Scan for the cell matching the given text and deliver its [x, y] coordinate at center. 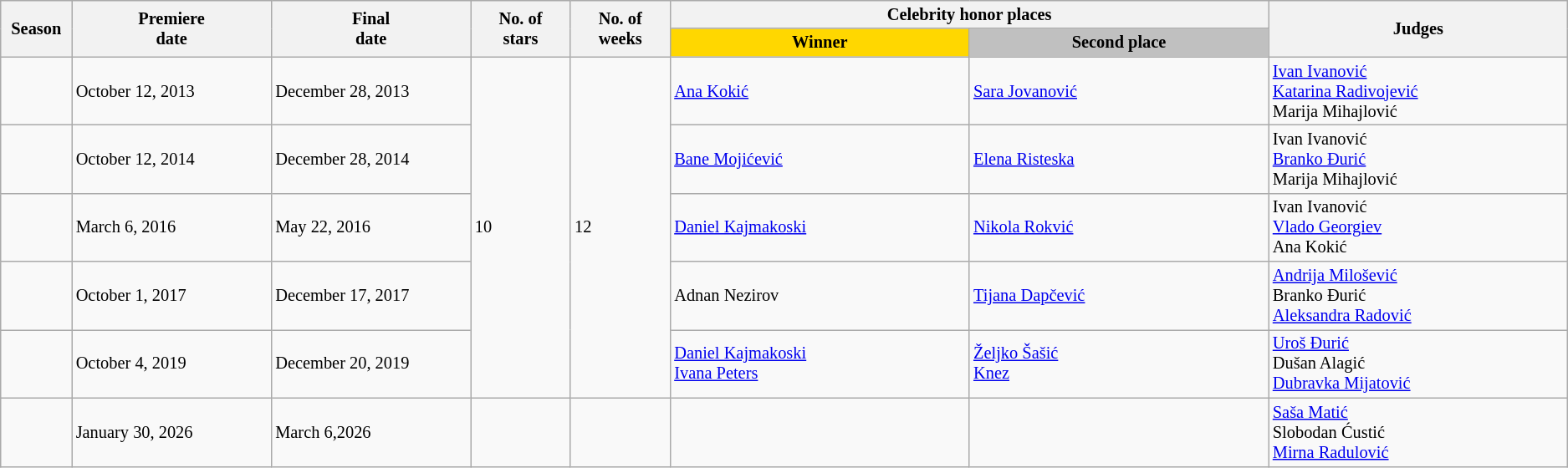
Željko ŠašićKnez [1119, 364]
December 28, 2013 [371, 91]
Sara Jovanović [1119, 91]
March 6,2026 [371, 432]
Ana Kokić [820, 91]
Elena Risteska [1119, 159]
Premiere date [172, 28]
Adnan Nezirov [820, 296]
No. ofweeks [621, 28]
May 22, 2016 [371, 227]
Ivan IvanovićKatarina RadivojevićMarija Mihajlović [1418, 91]
Tijana Dapčević [1119, 296]
Second place [1119, 43]
October 4, 2019 [172, 364]
October 1, 2017 [172, 296]
12 [621, 227]
December 20, 2019 [371, 364]
Ivan IvanovićBranko ĐurićMarija Mihajlović [1418, 159]
March 6, 2016 [172, 227]
Season [37, 28]
October 12, 2014 [172, 159]
Daniel Kajmakoski [820, 227]
Ivan IvanovićVlado GeorgievAna Kokić [1418, 227]
October 12, 2013 [172, 91]
December 17, 2017 [371, 296]
Judges [1418, 28]
Daniel KajmakoskiIvana Peters [820, 364]
Andrija MiloševićBranko ĐurićAleksandra Radović [1418, 296]
Nikola Rokvić [1119, 227]
Celebrity honor places [969, 14]
January 30, 2026 [172, 432]
Final date [371, 28]
Saša MatićSlobodan ĆustićMirna Radulović [1418, 432]
Uroš ĐurićDušan AlagićDubravka Mijatović [1418, 364]
10 [520, 227]
December 28, 2014 [371, 159]
No. ofstars [520, 28]
Winner [820, 43]
Bane Mojićević [820, 159]
